From the cell containing the given text, extract its center point as [X, Y] coordinate. 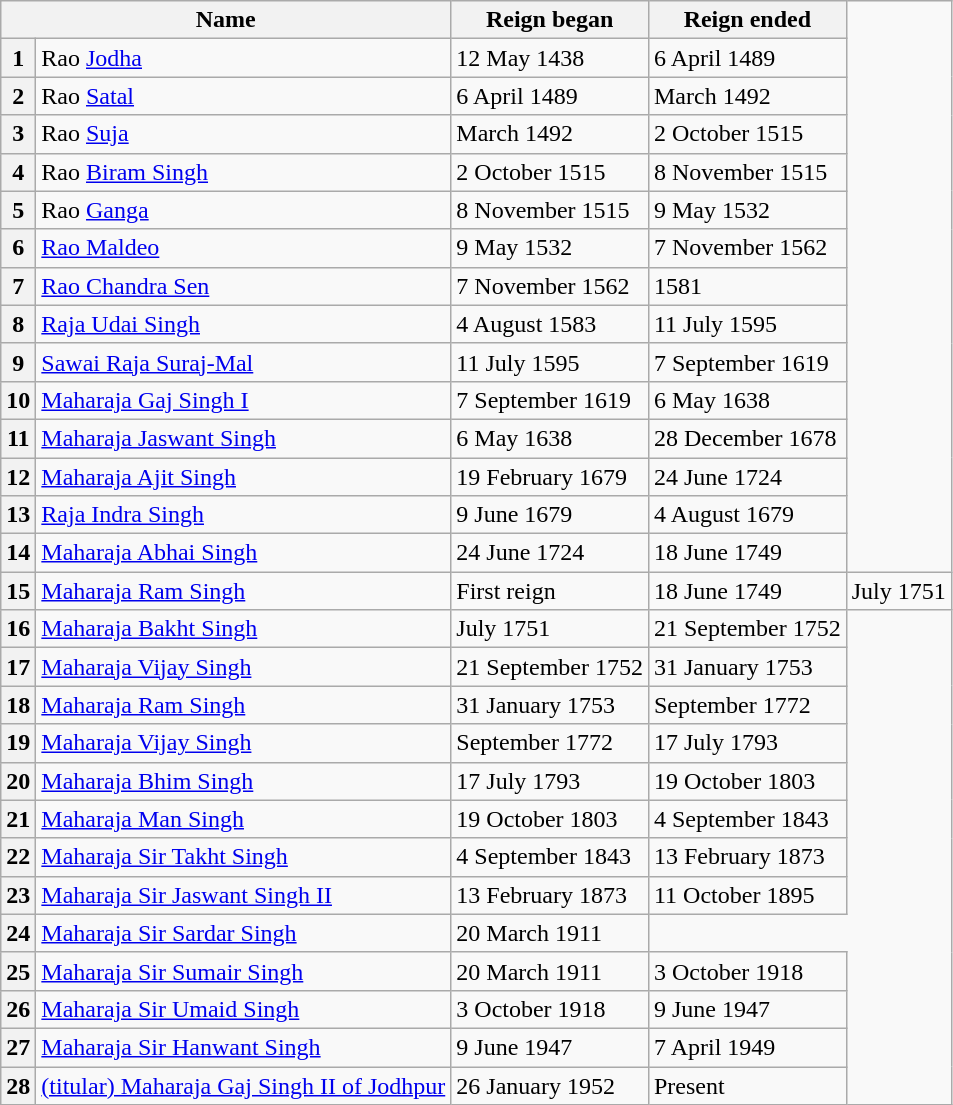
18 [18, 705]
Present [747, 1085]
8 [18, 324]
12 [18, 477]
3 [18, 134]
Rao Biram Singh [244, 172]
5 [18, 210]
Maharaja Sir Takht Singh [244, 857]
(titular) Maharaja Gaj Singh II of Jodhpur [244, 1085]
1 [18, 58]
Reign ended [747, 20]
Maharaja Gaj Singh I [244, 400]
28 December 1678 [747, 438]
12 May 1438 [550, 58]
Maharaja Ajit Singh [244, 477]
16 [18, 629]
Rao Satal [244, 96]
Reign began [550, 20]
19 February 1679 [550, 477]
Rao Jodha [244, 58]
Name [226, 20]
26 [18, 1009]
23 [18, 895]
Maharaja Abhai Singh [244, 553]
7 [18, 286]
Rao Maldeo [244, 248]
4 [18, 172]
13 [18, 515]
Rao Ganga [244, 210]
Maharaja Bhim Singh [244, 781]
22 [18, 857]
Rao Chandra Sen [244, 286]
1581 [747, 286]
Maharaja Sir Sumair Singh [244, 971]
20 [18, 781]
Maharaja Jaswant Singh [244, 438]
15 [18, 591]
Maharaja Man Singh [244, 819]
11 October 1895 [747, 895]
28 [18, 1085]
Maharaja Sir Umaid Singh [244, 1009]
9 [18, 362]
4 August 1583 [550, 324]
7 April 1949 [747, 1047]
14 [18, 553]
Raja Udai Singh [244, 324]
Maharaja Sir Jaswant Singh II [244, 895]
Maharaja Bakht Singh [244, 629]
4 August 1679 [747, 515]
11 [18, 438]
19 [18, 743]
17 [18, 667]
First reign [550, 591]
Maharaja Sir Hanwant Singh [244, 1047]
Raja Indra Singh [244, 515]
25 [18, 971]
21 [18, 819]
26 January 1952 [550, 1085]
Maharaja Sir Sardar Singh [244, 933]
9 June 1679 [550, 515]
24 [18, 933]
6 [18, 248]
2 [18, 96]
Sawai Raja Suraj-Mal [244, 362]
Rao Suja [244, 134]
27 [18, 1047]
10 [18, 400]
